Return the (X, Y) coordinate for the center point of the cell that contains the specified text.  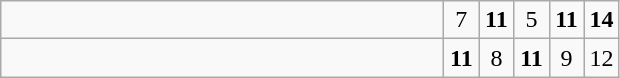
7 (462, 20)
5 (532, 20)
9 (566, 58)
14 (602, 20)
12 (602, 58)
8 (496, 58)
